Pinpoint the cell where the given text exists, returning its (x, y) midpoint coordinate. 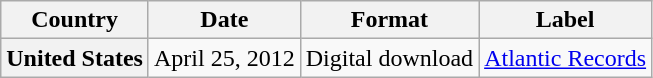
United States (75, 58)
Date (224, 20)
Country (75, 20)
Label (566, 20)
April 25, 2012 (224, 58)
Format (389, 20)
Atlantic Records (566, 58)
Digital download (389, 58)
